Pinpoint the cell where the given text exists, returning its (x, y) midpoint coordinate. 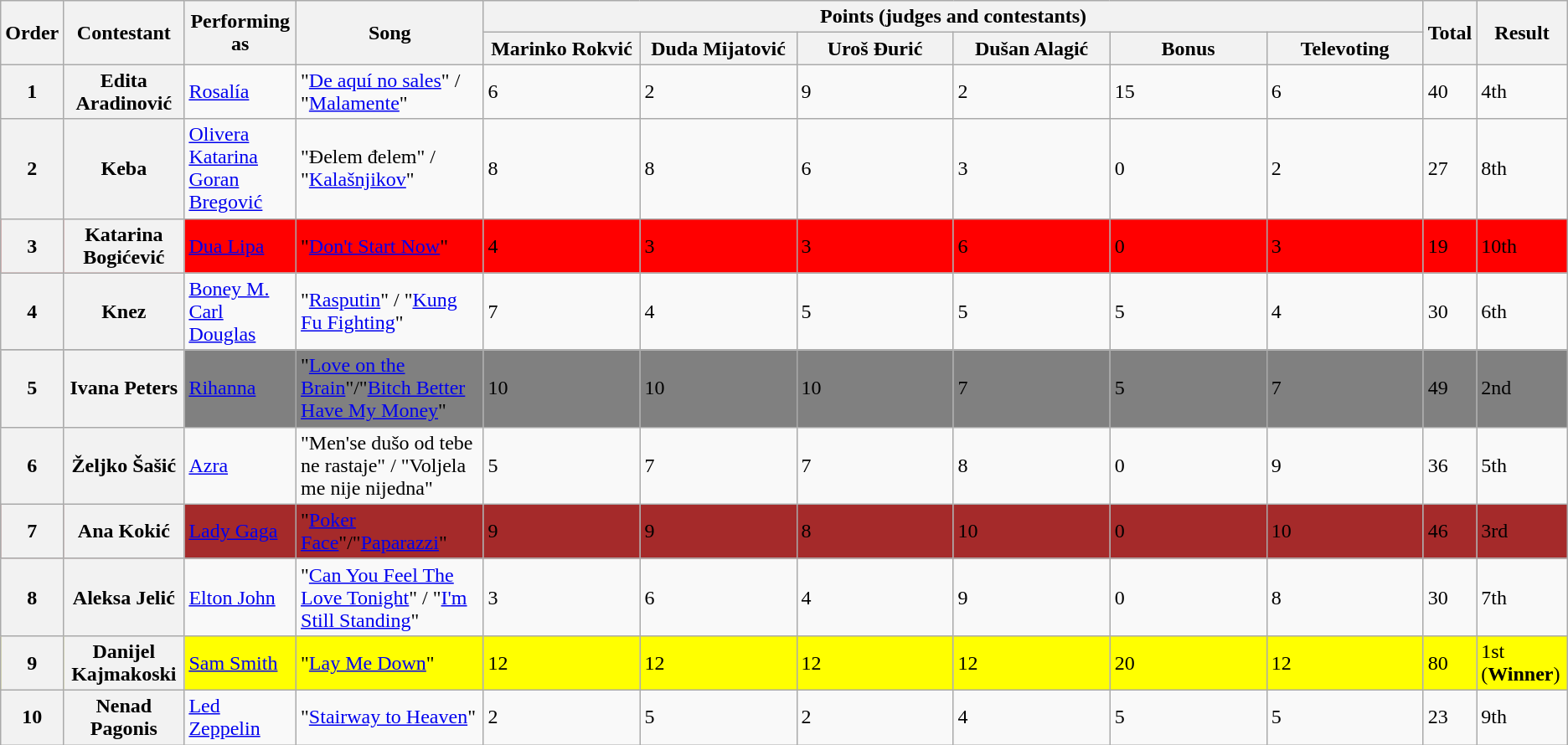
3rd (1523, 531)
27 (1450, 169)
Ana Kokić (124, 531)
1 (32, 92)
Points (judges and contestants) (953, 17)
"Rasputin" / "Kung Fu Fighting" (390, 311)
"Love on the Brain"/"Bitch Better Have My Money" (390, 388)
"Đelem đelem" / "Kalašnjikov" (390, 169)
Aleksa Jelić (124, 597)
Duda Mijatović (719, 49)
Performing as (240, 33)
Danijel Kajmakoski (124, 663)
Elton John (240, 597)
19 (1450, 246)
Dušan Alagić (1032, 49)
Led Zeppelin (240, 717)
Order (32, 33)
7th (1523, 597)
10th (1523, 246)
23 (1450, 717)
"Stairway to Heaven" (390, 717)
Bonus (1188, 49)
Dua Lipa (240, 246)
20 (1188, 663)
Uroš Đurić (874, 49)
40 (1450, 92)
4th (1523, 92)
Edita Aradinović (124, 92)
Televoting (1345, 49)
Knez (124, 311)
"Can You Feel The Love Tonight" / "I'm Still Standing" (390, 597)
Katarina Bogićević (124, 246)
80 (1450, 663)
Sam Smith (240, 663)
6th (1523, 311)
36 (1450, 465)
49 (1450, 388)
15 (1188, 92)
"Don't Start Now" (390, 246)
Lady Gaga (240, 531)
Nenad Pagonis (124, 717)
2nd (1523, 388)
1st (Winner) (1523, 663)
"Men'se dušo od tebe ne rastaje" / "Voljela me nije nijedna" (390, 465)
Result (1523, 33)
Song (390, 33)
"Poker Face"/"Paparazzi" (390, 531)
"Lay Me Down" (390, 663)
8th (1523, 169)
Rosalía (240, 92)
Željko Šašić (124, 465)
9th (1523, 717)
46 (1450, 531)
Total (1450, 33)
5th (1523, 465)
Marinko Rokvić (561, 49)
Contestant (124, 33)
Olivera KatarinaGoran Bregović (240, 169)
"De aquí no sales" / "Malamente" (390, 92)
Rihanna (240, 388)
Boney M.Carl Douglas (240, 311)
Azra (240, 465)
Keba (124, 169)
Ivana Peters (124, 388)
